Extract the (x, y) coordinate from the center of the cell holding the provided text.  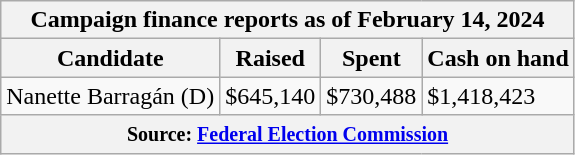
Campaign finance reports as of February 14, 2024 (288, 20)
Nanette Barragán (D) (110, 96)
$1,418,423 (498, 96)
Raised (270, 58)
Source: Federal Election Commission (288, 134)
$730,488 (372, 96)
Cash on hand (498, 58)
Candidate (110, 58)
$645,140 (270, 96)
Spent (372, 58)
